Find where the given text appears and provide that cell's center as (x, y) coordinate. 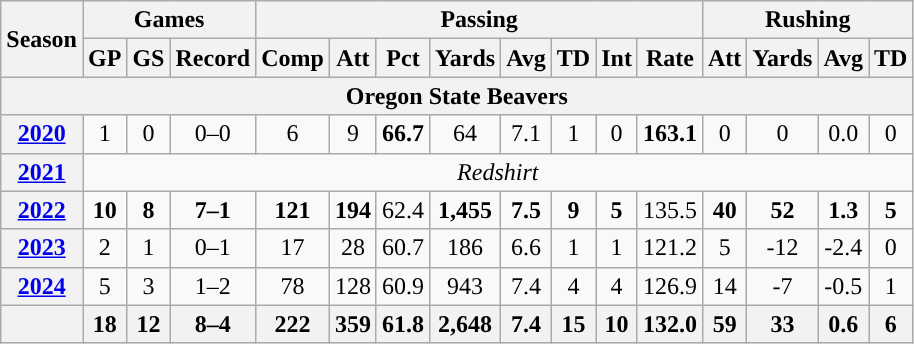
0–0 (213, 134)
2024 (42, 286)
132.0 (670, 324)
163.1 (670, 134)
0.0 (844, 134)
2021 (42, 172)
6.6 (526, 248)
14 (724, 286)
359 (352, 324)
Passing (480, 20)
1–2 (213, 286)
128 (352, 286)
186 (466, 248)
194 (352, 210)
Games (168, 20)
3 (148, 286)
Pct (402, 58)
15 (573, 324)
Int (617, 58)
Season (42, 39)
62.4 (402, 210)
1,455 (466, 210)
0–1 (213, 248)
GS (148, 58)
-12 (782, 248)
Oregon State Beavers (457, 96)
33 (782, 324)
60.7 (402, 248)
-2.4 (844, 248)
64 (466, 134)
2,648 (466, 324)
121.2 (670, 248)
61.8 (402, 324)
121 (293, 210)
-7 (782, 286)
126.9 (670, 286)
2020 (42, 134)
Rushing (808, 20)
GP (104, 58)
2023 (42, 248)
Comp (293, 58)
943 (466, 286)
1.3 (844, 210)
8 (148, 210)
7.1 (526, 134)
7.5 (526, 210)
52 (782, 210)
17 (293, 248)
60.9 (402, 286)
59 (724, 324)
8–4 (213, 324)
-0.5 (844, 286)
18 (104, 324)
Redshirt (497, 172)
2022 (42, 210)
Rate (670, 58)
135.5 (670, 210)
0.6 (844, 324)
66.7 (402, 134)
12 (148, 324)
28 (352, 248)
78 (293, 286)
40 (724, 210)
2 (104, 248)
7–1 (213, 210)
222 (293, 324)
Record (213, 58)
